Locate the cell with the specified text and output its [X, Y] center coordinate. 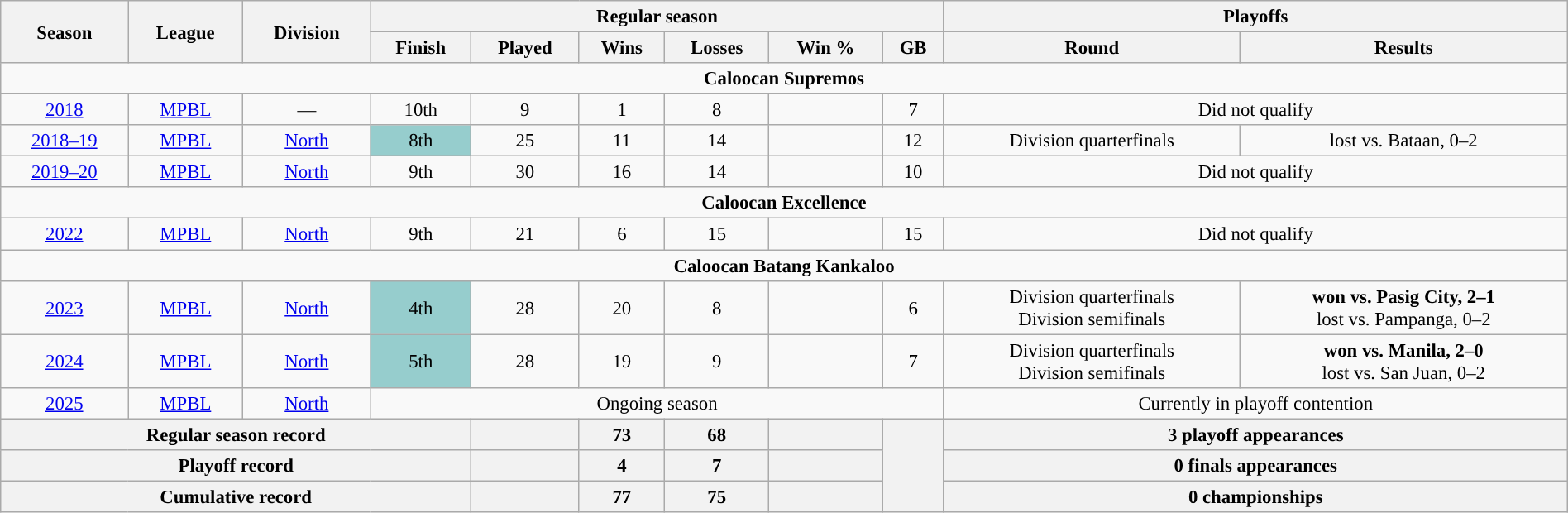
League [185, 31]
Caloocan Supremos [784, 79]
1 [622, 110]
Round [1092, 48]
0 championships [1255, 496]
11 [622, 141]
2022 [65, 234]
Playoffs [1255, 17]
5th [421, 361]
Division quarterfinals [1092, 141]
Ongoing season [657, 403]
2018–19 [65, 141]
10 [913, 172]
won vs. Manila, 2–0 lost vs. San Juan, 0–2 [1403, 361]
Results [1403, 48]
21 [525, 234]
Played [525, 48]
— [307, 110]
Caloocan Batang Kankaloo [784, 266]
Caloocan Excellence [784, 203]
73 [622, 434]
Wins [622, 48]
16 [622, 172]
2024 [65, 361]
Win % [825, 48]
2025 [65, 403]
Playoff record [237, 466]
20 [622, 308]
Finish [421, 48]
8th [421, 141]
75 [717, 496]
4 [622, 466]
2023 [65, 308]
19 [622, 361]
68 [717, 434]
Division [307, 31]
Currently in playoff contention [1255, 403]
4th [421, 308]
3 playoff appearances [1255, 434]
2018 [65, 110]
30 [525, 172]
77 [622, 496]
12 [913, 141]
Losses [717, 48]
Cumulative record [237, 496]
2019–20 [65, 172]
won vs. Pasig City, 2–1 lost vs. Pampanga, 0–2 [1403, 308]
10th [421, 110]
0 finals appearances [1255, 466]
Regular season [657, 17]
Regular season record [237, 434]
lost vs. Bataan, 0–2 [1403, 141]
Season [65, 31]
GB [913, 48]
25 [525, 141]
